Capture the cell that displays the provided text and extract its [x, y] central coordinate. 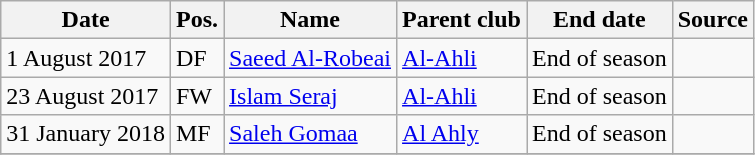
31 January 2018 [86, 134]
FW [196, 96]
1 August 2017 [86, 58]
Source [712, 20]
Al Ahly [462, 134]
DF [196, 58]
Saleh Gomaa [310, 134]
MF [196, 134]
Date [86, 20]
23 August 2017 [86, 96]
Islam Seraj [310, 96]
End date [599, 20]
Parent club [462, 20]
Pos. [196, 20]
Saeed Al-Robeai [310, 58]
Name [310, 20]
